From the cell containing the given text, extract its center point as [X, Y] coordinate. 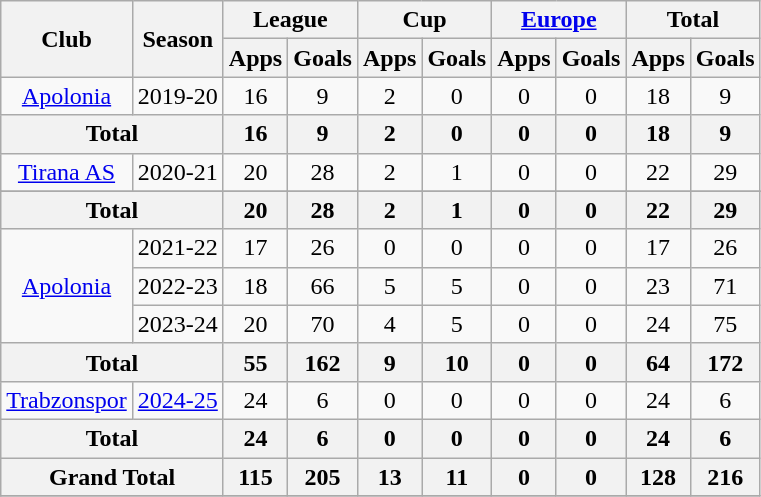
Club [67, 39]
70 [323, 324]
Season [178, 39]
55 [255, 362]
71 [725, 286]
Cup [424, 20]
2020-21 [178, 172]
Tirana AS [67, 172]
172 [725, 362]
2022-23 [178, 286]
216 [725, 477]
League [290, 20]
66 [323, 286]
10 [457, 362]
13 [389, 477]
23 [658, 286]
2021-22 [178, 248]
Trabzonspor [67, 400]
162 [323, 362]
2019-20 [178, 96]
2024-25 [178, 400]
75 [725, 324]
205 [323, 477]
4 [389, 324]
2023-24 [178, 324]
64 [658, 362]
128 [658, 477]
Europe [559, 20]
Grand Total [112, 477]
115 [255, 477]
11 [457, 477]
